Output the (x, y) coordinate of the center of the cell containing the given text.  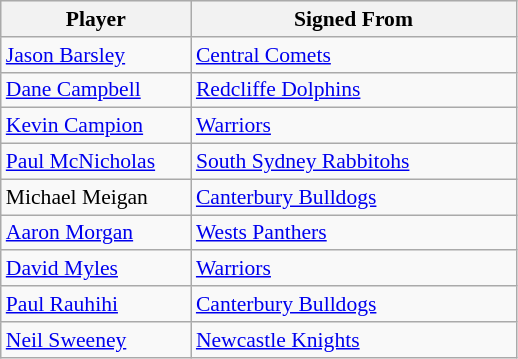
Neil Sweeney (96, 340)
Paul McNicholas (96, 162)
David Myles (96, 269)
Signed From (354, 19)
Dane Campbell (96, 90)
Paul Rauhihi (96, 304)
Jason Barsley (96, 55)
Central Comets (354, 55)
Redcliffe Dolphins (354, 90)
Michael Meigan (96, 197)
Player (96, 19)
Newcastle Knights (354, 340)
Aaron Morgan (96, 233)
Wests Panthers (354, 233)
Kevin Campion (96, 126)
South Sydney Rabbitohs (354, 162)
